Identify which cell holds the provided text, then report its (X, Y) central coordinate. 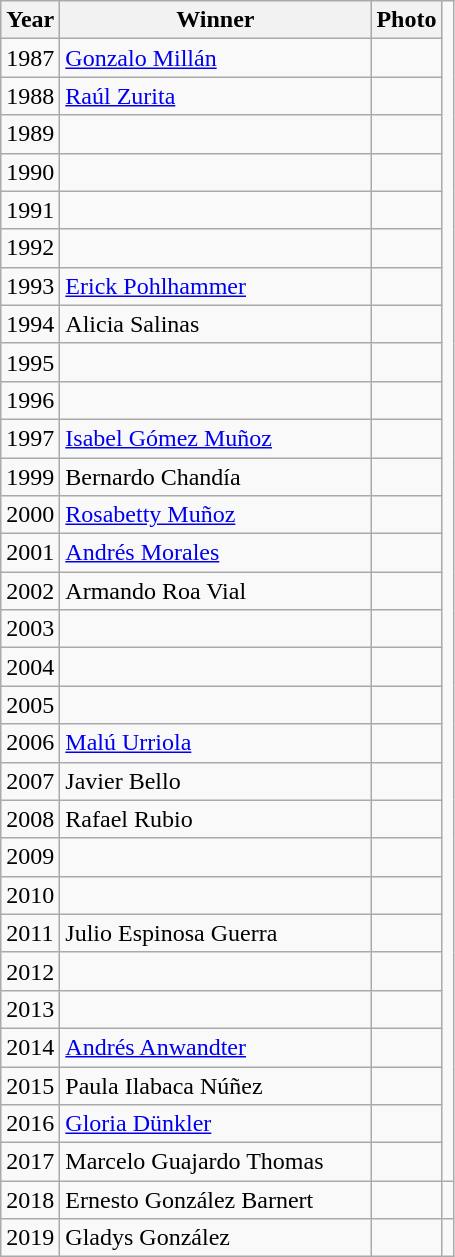
Andrés Morales (216, 553)
Gonzalo Millán (216, 58)
1990 (30, 172)
1997 (30, 438)
2001 (30, 553)
2011 (30, 933)
2004 (30, 667)
2016 (30, 1124)
2002 (30, 591)
1988 (30, 96)
Alicia Salinas (216, 324)
2019 (30, 1238)
Rafael Rubio (216, 819)
Winner (216, 20)
Raúl Zurita (216, 96)
1995 (30, 362)
2005 (30, 705)
2008 (30, 819)
2007 (30, 781)
Photo (406, 20)
2014 (30, 1047)
1992 (30, 248)
Paula Ilabaca Núñez (216, 1085)
2017 (30, 1162)
Andrés Anwandter (216, 1047)
1994 (30, 324)
1996 (30, 400)
Ernesto González Barnert (216, 1200)
Erick Pohlhammer (216, 286)
Julio Espinosa Guerra (216, 933)
2006 (30, 743)
Year (30, 20)
Isabel Gómez Muñoz (216, 438)
Javier Bello (216, 781)
2018 (30, 1200)
Bernardo Chandía (216, 477)
2009 (30, 857)
2003 (30, 629)
Malú Urriola (216, 743)
2012 (30, 971)
Armando Roa Vial (216, 591)
Gloria Dünkler (216, 1124)
Gladys González (216, 1238)
1989 (30, 134)
2000 (30, 515)
1991 (30, 210)
1999 (30, 477)
2013 (30, 1009)
2015 (30, 1085)
1993 (30, 286)
2010 (30, 895)
1987 (30, 58)
Marcelo Guajardo Thomas (216, 1162)
Rosabetty Muñoz (216, 515)
